Pinpoint the cell where the given text exists, returning its [X, Y] midpoint coordinate. 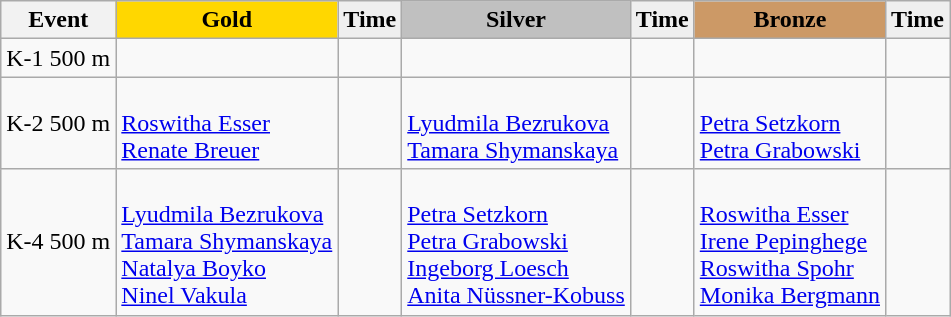
K-1 500 m [58, 58]
Roswitha EsserRenate Breuer [227, 123]
K-4 500 m [58, 242]
Petra SetzkornPetra GrabowskiIngeborg LoeschAnita Nüssner-Kobuss [516, 242]
Roswitha EsserIrene PepinghegeRoswitha SpohrMonika Bergmann [790, 242]
Lyudmila BezrukovaTamara Shymanskaya [516, 123]
Silver [516, 20]
Event [58, 20]
Bronze [790, 20]
K-2 500 m [58, 123]
Petra SetzkornPetra Grabowski [790, 123]
Gold [227, 20]
Lyudmila BezrukovaTamara ShymanskayaNatalya BoykoNinel Vakula [227, 242]
